For the text-containing cell, return its midpoint in [X, Y] coordinate format. 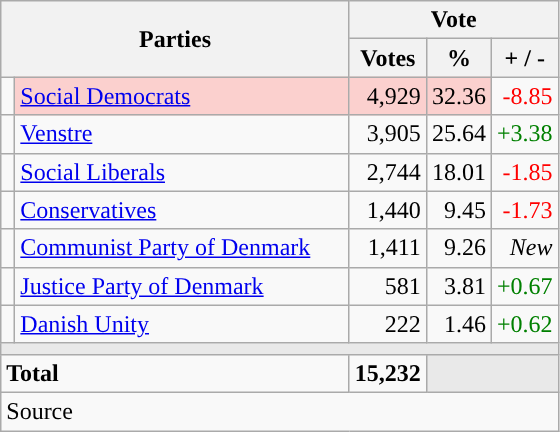
4,929 [388, 96]
2,744 [388, 172]
Vote [454, 20]
Votes [388, 58]
25.64 [458, 134]
3,905 [388, 134]
Justice Party of Denmark [182, 286]
Social Democrats [182, 96]
9.45 [458, 210]
15,232 [388, 373]
-1.85 [524, 172]
+0.67 [524, 286]
1,411 [388, 248]
% [458, 58]
Conservatives [182, 210]
9.26 [458, 248]
3.81 [458, 286]
New [524, 248]
Source [280, 411]
Parties [176, 39]
+3.38 [524, 134]
Total [176, 373]
Danish Unity [182, 324]
Venstre [182, 134]
-1.73 [524, 210]
32.36 [458, 96]
+ / - [524, 58]
-8.85 [524, 96]
222 [388, 324]
581 [388, 286]
Communist Party of Denmark [182, 248]
+0.62 [524, 324]
1,440 [388, 210]
1.46 [458, 324]
Social Liberals [182, 172]
18.01 [458, 172]
